For the text-containing cell, return its midpoint in (X, Y) coordinate format. 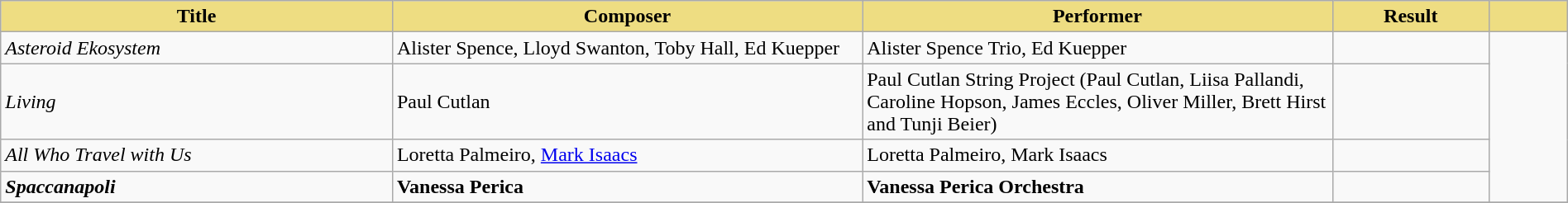
Vanessa Perica (627, 186)
Living (197, 101)
Performer (1097, 17)
Paul Cutlan (627, 101)
Vanessa Perica Orchestra (1097, 186)
Alister Spence Trio, Ed Kuepper (1097, 48)
All Who Travel with Us (197, 155)
Result (1411, 17)
Spaccanapoli (197, 186)
Title (197, 17)
Asteroid Ekosystem (197, 48)
Paul Cutlan String Project (Paul Cutlan, Liisa Pallandi, Caroline Hopson, James Eccles, Oliver Miller, Brett Hirst and Tunji Beier) (1097, 101)
Composer (627, 17)
Alister Spence, Lloyd Swanton, Toby Hall, Ed Kuepper (627, 48)
